For the text-containing cell, return its midpoint in (x, y) coordinate format. 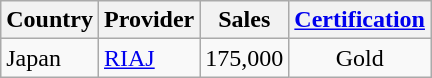
RIAJ (148, 58)
Country (50, 20)
Sales (244, 20)
175,000 (244, 58)
Japan (50, 58)
Provider (148, 20)
Gold (360, 58)
Certification (360, 20)
